Provide the [X, Y] coordinate of the cell's center where the given text is located.  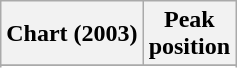
Peakposition [189, 34]
Chart (2003) [72, 34]
